Determine the [x, y] coordinate at the center of the cell enclosing the given text.  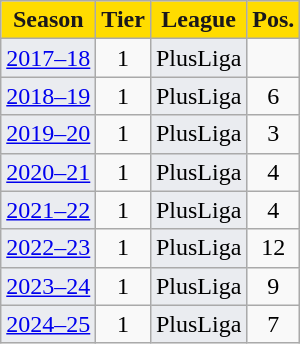
9 [274, 286]
2020–21 [48, 172]
6 [274, 96]
League [198, 20]
2022–23 [48, 248]
Season [48, 20]
2023–24 [48, 286]
2018–19 [48, 96]
Tier [124, 20]
3 [274, 134]
12 [274, 248]
2024–25 [48, 324]
2019–20 [48, 134]
2017–18 [48, 58]
7 [274, 324]
Pos. [274, 20]
2021–22 [48, 210]
